Identify which cell holds the provided text, then report its [X, Y] central coordinate. 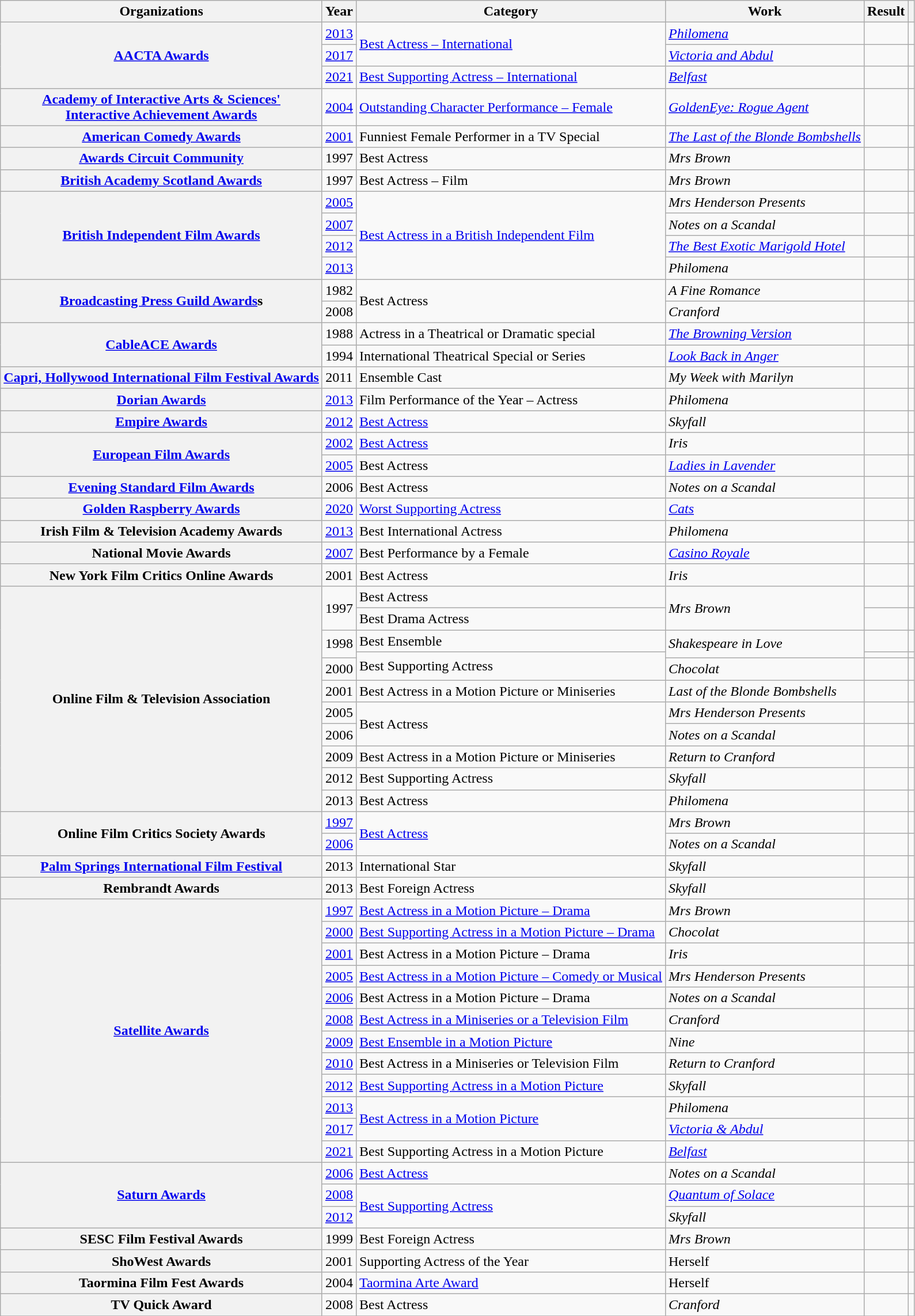
American Comedy Awards [161, 136]
Casino Royale [765, 553]
Work [765, 12]
Shakespeare in Love [765, 644]
Last of the Blonde Bombshells [765, 691]
SESC Film Festival Awards [161, 1239]
ShoWest Awards [161, 1261]
Best Actress – Film [510, 180]
Nine [765, 1042]
Film Performance of the Year – Actress [510, 400]
Satellite Awards [161, 1031]
Taormina Arte Award [510, 1283]
The Best Exotic Marigold Hotel [765, 246]
Awards Circuit Community [161, 158]
Taormina Film Fest Awards [161, 1283]
CableACE Awards [161, 345]
Best Supporting Actress in a Motion Picture – Drama [510, 932]
Best Drama Actress [510, 619]
Year [339, 12]
Online Film Critics Society Awards [161, 833]
European Film Awards [161, 454]
International Theatrical Special or Series [510, 356]
National Movie Awards [161, 553]
1994 [339, 356]
2010 [339, 1064]
Best Actress in a Motion Picture [510, 1118]
Broadcasting Press Guild Awardss [161, 301]
2011 [339, 378]
Organizations [161, 12]
British Independent Film Awards [161, 235]
Actress in a Theatrical or Dramatic special [510, 334]
Best Actress in a Motion Picture – Comedy or Musical [510, 976]
Ensemble Cast [510, 378]
Ladies in Lavender [765, 465]
Irish Film & Television Academy Awards [161, 531]
My Week with Marilyn [765, 378]
The Last of the Blonde Bombshells [765, 136]
Saturn Awards [161, 1195]
British Academy Scotland Awards [161, 180]
TV Quick Award [161, 1304]
Best Actress in a Miniseries or a Television Film [510, 1020]
The Browning Version [765, 334]
Dorian Awards [161, 400]
International Star [510, 866]
1982 [339, 290]
Academy of Interactive Arts & Sciences' Interactive Achievement Awards [161, 107]
Look Back in Anger [765, 356]
1988 [339, 334]
Empire Awards [161, 422]
Evening Standard Film Awards [161, 487]
Best Supporting Actress – International [510, 77]
Best Actress in a British Independent Film [510, 235]
Best Actress in a Miniseries or Television Film [510, 1064]
1999 [339, 1239]
Capri, Hollywood International Film Festival Awards [161, 378]
Rembrandt Awards [161, 888]
Best Performance by a Female [510, 553]
Best Ensemble [510, 641]
Supporting Actress of the Year [510, 1261]
Result [886, 12]
Worst Supporting Actress [510, 509]
Best Ensemble in a Motion Picture [510, 1042]
Outstanding Character Performance – Female [510, 107]
Cats [765, 509]
A Fine Romance [765, 290]
GoldenEye: Rogue Agent [765, 107]
AACTA Awards [161, 55]
Best International Actress [510, 531]
Victoria & Abdul [765, 1129]
2002 [339, 443]
Palm Springs International Film Festival [161, 866]
Quantum of Solace [765, 1195]
2020 [339, 509]
Victoria and Abdul [765, 55]
Funniest Female Performer in a TV Special [510, 136]
New York Film Critics Online Awards [161, 575]
Golden Raspberry Awards [161, 509]
Category [510, 12]
Online Film & Television Association [161, 699]
1998 [339, 644]
Best Actress – International [510, 44]
